Pinpoint the cell where the given text exists, returning its [X, Y] midpoint coordinate. 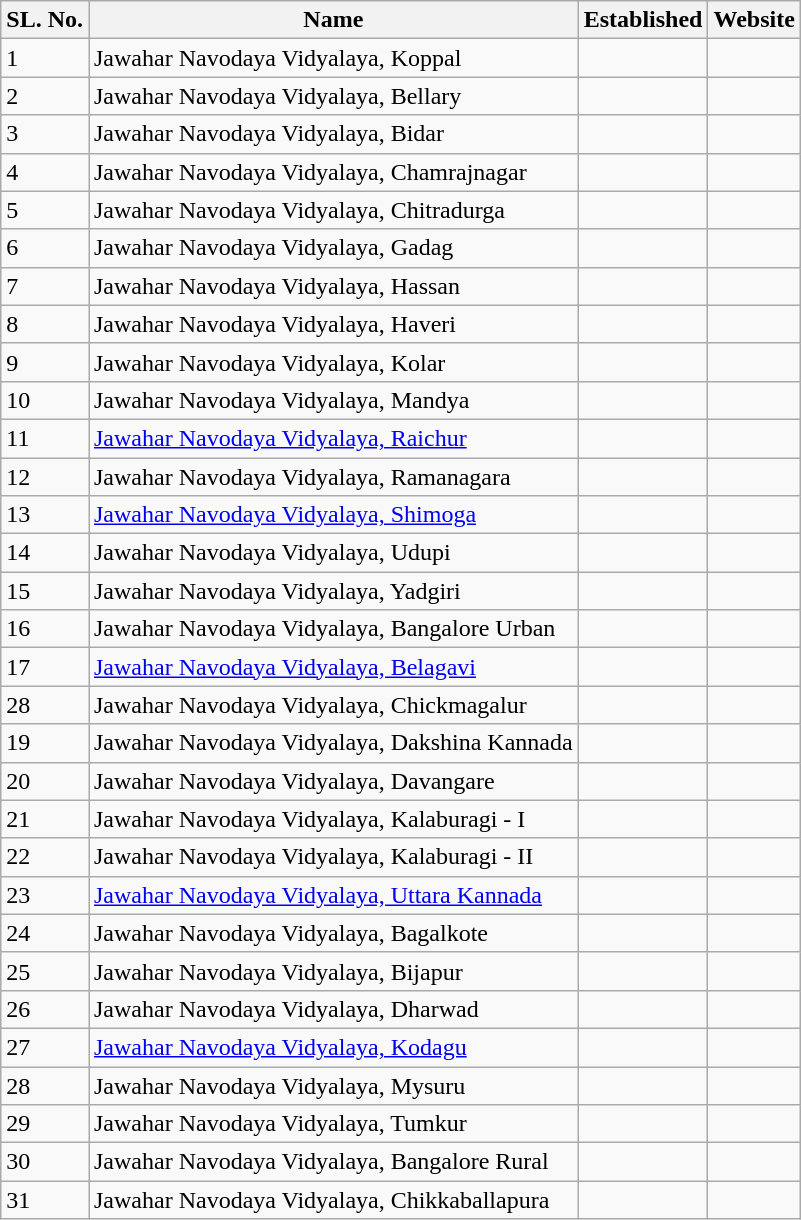
30 [45, 1162]
3 [45, 134]
15 [45, 591]
Jawahar Navodaya Vidyalaya, Bidar [333, 134]
12 [45, 477]
Established [643, 20]
Jawahar Navodaya Vidyalaya, Bagalkote [333, 933]
Jawahar Navodaya Vidyalaya, Mandya [333, 400]
Jawahar Navodaya Vidyalaya, Bellary [333, 96]
26 [45, 1009]
23 [45, 895]
Jawahar Navodaya Vidyalaya, Raichur [333, 438]
19 [45, 743]
7 [45, 286]
4 [45, 172]
5 [45, 210]
Jawahar Navodaya Vidyalaya, Kalaburagi - II [333, 857]
Jawahar Navodaya Vidyalaya, Haveri [333, 324]
24 [45, 933]
Jawahar Navodaya Vidyalaya, Davangare [333, 781]
Jawahar Navodaya Vidyalaya, Chamrajnagar [333, 172]
Jawahar Navodaya Vidyalaya, Ramanagara [333, 477]
Jawahar Navodaya Vidyalaya, Bangalore Urban [333, 629]
Jawahar Navodaya Vidyalaya, Dakshina Kannada [333, 743]
27 [45, 1047]
Jawahar Navodaya Vidyalaya, Chitradurga [333, 210]
Jawahar Navodaya Vidyalaya, Yadgiri [333, 591]
Jawahar Navodaya Vidyalaya, Koppal [333, 58]
13 [45, 515]
Jawahar Navodaya Vidyalaya, Uttara Kannada [333, 895]
9 [45, 362]
11 [45, 438]
Jawahar Navodaya Vidyalaya, Kolar [333, 362]
8 [45, 324]
Jawahar Navodaya Vidyalaya, Udupi [333, 553]
SL. No. [45, 20]
Jawahar Navodaya Vidyalaya, Kodagu [333, 1047]
Jawahar Navodaya Vidyalaya, Kalaburagi - I [333, 819]
29 [45, 1124]
2 [45, 96]
31 [45, 1200]
Jawahar Navodaya Vidyalaya, Chikkaballapura [333, 1200]
Jawahar Navodaya Vidyalaya, Chickmagalur [333, 705]
Jawahar Navodaya Vidyalaya, Gadag [333, 248]
22 [45, 857]
Jawahar Navodaya Vidyalaya, Mysuru [333, 1085]
25 [45, 971]
14 [45, 553]
21 [45, 819]
6 [45, 248]
16 [45, 629]
17 [45, 667]
1 [45, 58]
10 [45, 400]
Jawahar Navodaya Vidyalaya, Belagavi [333, 667]
Jawahar Navodaya Vidyalaya, Bijapur [333, 971]
Jawahar Navodaya Vidyalaya, Dharwad [333, 1009]
Jawahar Navodaya Vidyalaya, Hassan [333, 286]
Jawahar Navodaya Vidyalaya, Bangalore Rural [333, 1162]
Website [754, 20]
20 [45, 781]
Name [333, 20]
Jawahar Navodaya Vidyalaya, Tumkur [333, 1124]
Jawahar Navodaya Vidyalaya, Shimoga [333, 515]
